Return (X, Y) of the center of cell containing provided text 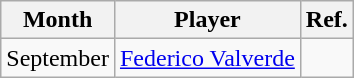
Ref. (326, 20)
Player (207, 20)
September (58, 58)
Federico Valverde (207, 58)
Month (58, 20)
